Return [X, Y] of the center of cell containing provided text 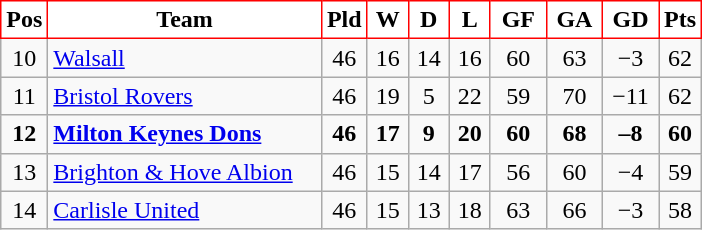
Walsall [185, 58]
Milton Keynes Dons [185, 134]
18 [470, 210]
11 [24, 96]
Pos [24, 20]
Team [185, 20]
70 [574, 96]
−11 [630, 96]
Pld [344, 20]
Pts [680, 20]
68 [574, 134]
9 [428, 134]
GD [630, 20]
58 [680, 210]
D [428, 20]
5 [428, 96]
19 [388, 96]
Brighton & Hove Albion [185, 172]
L [470, 20]
−4 [630, 172]
GF [518, 20]
20 [470, 134]
12 [24, 134]
–8 [630, 134]
22 [470, 96]
Carlisle United [185, 210]
Bristol Rovers [185, 96]
10 [24, 58]
W [388, 20]
GA [574, 20]
56 [518, 172]
66 [574, 210]
